Output the [X, Y] coordinate of the center of the cell containing the given text.  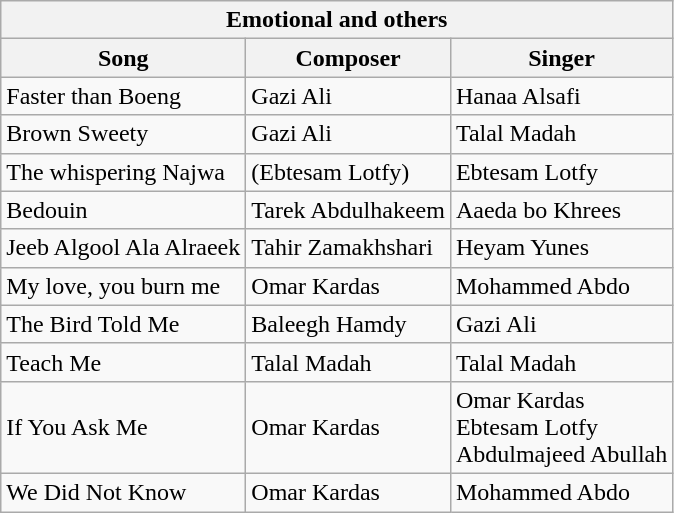
Ebtesam Lotfy [561, 172]
(Ebtesam Lotfy) [348, 172]
Teach Me [124, 362]
We Did Not Know [124, 492]
Jeeb Algool Ala Alraeek [124, 248]
Aaeda bo Khrees [561, 210]
Bedouin [124, 210]
Brown Sweety [124, 134]
Heyam Yunes [561, 248]
Faster than Boeng [124, 96]
Omar KardasEbtesam LotfyAbdulmajeed Abullah [561, 427]
Tarek Abdulhakeem [348, 210]
Emotional and others [337, 20]
Baleegh Hamdy [348, 324]
Hanaa Alsafi [561, 96]
Song [124, 58]
If You Ask Me [124, 427]
My love, you burn me [124, 286]
The Bird Told Me [124, 324]
The whispering Najwa [124, 172]
Singer [561, 58]
Tahir Zamakhshari [348, 248]
Composer [348, 58]
